From the cell containing the given text, extract its center point as [x, y] coordinate. 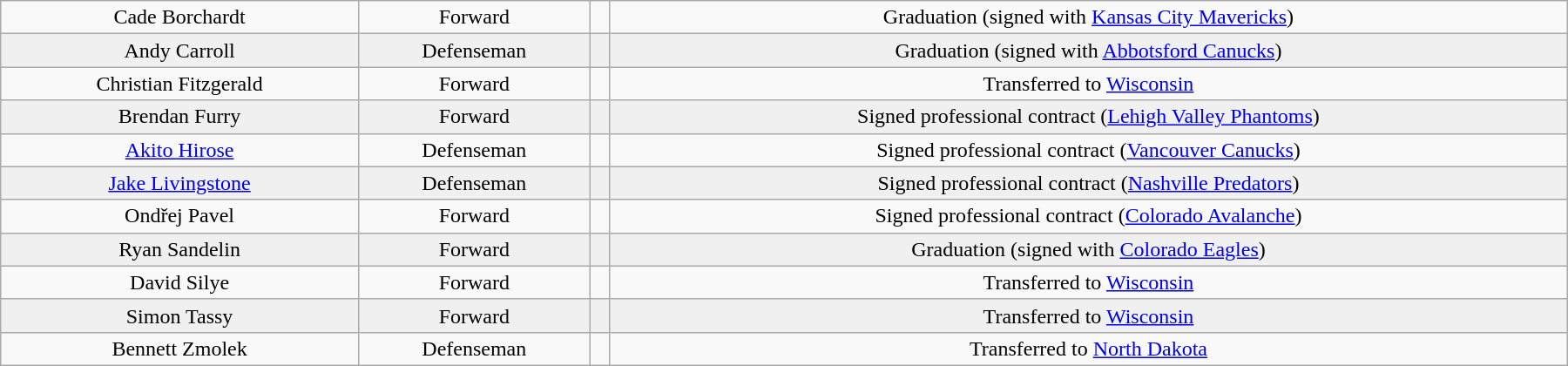
Ondřej Pavel [179, 216]
Cade Borchardt [179, 17]
Christian Fitzgerald [179, 84]
Simon Tassy [179, 315]
Transferred to North Dakota [1089, 349]
Brendan Furry [179, 117]
Jake Livingstone [179, 183]
Bennett Zmolek [179, 349]
Signed professional contract (Nashville Predators) [1089, 183]
Graduation (signed with Abbotsford Canucks) [1089, 51]
Ryan Sandelin [179, 249]
David Silye [179, 282]
Graduation (signed with Colorado Eagles) [1089, 249]
Graduation (signed with Kansas City Mavericks) [1089, 17]
Andy Carroll [179, 51]
Signed professional contract (Vancouver Canucks) [1089, 150]
Signed professional contract (Lehigh Valley Phantoms) [1089, 117]
Akito Hirose [179, 150]
Signed professional contract (Colorado Avalanche) [1089, 216]
